Return the [X, Y] coordinate for the center point of the cell that contains the specified text.  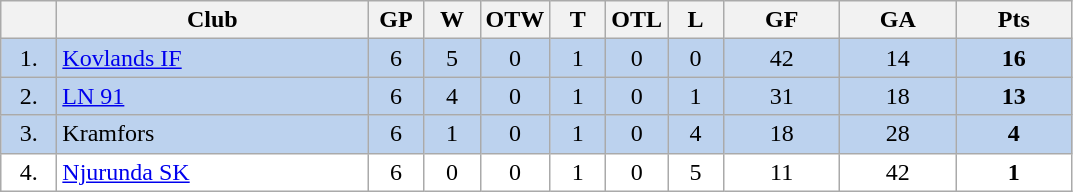
1. [29, 58]
2. [29, 96]
31 [782, 96]
4. [29, 172]
28 [898, 134]
Kramfors [212, 134]
11 [782, 172]
14 [898, 58]
3. [29, 134]
GP [396, 20]
L [696, 20]
W [452, 20]
Kovlands IF [212, 58]
OTL [637, 20]
T [578, 20]
GA [898, 20]
Club [212, 20]
Pts [1014, 20]
OTW [515, 20]
13 [1014, 96]
GF [782, 20]
16 [1014, 58]
LN 91 [212, 96]
Njurunda SK [212, 172]
